Capture the cell that displays the provided text and extract its (x, y) central coordinate. 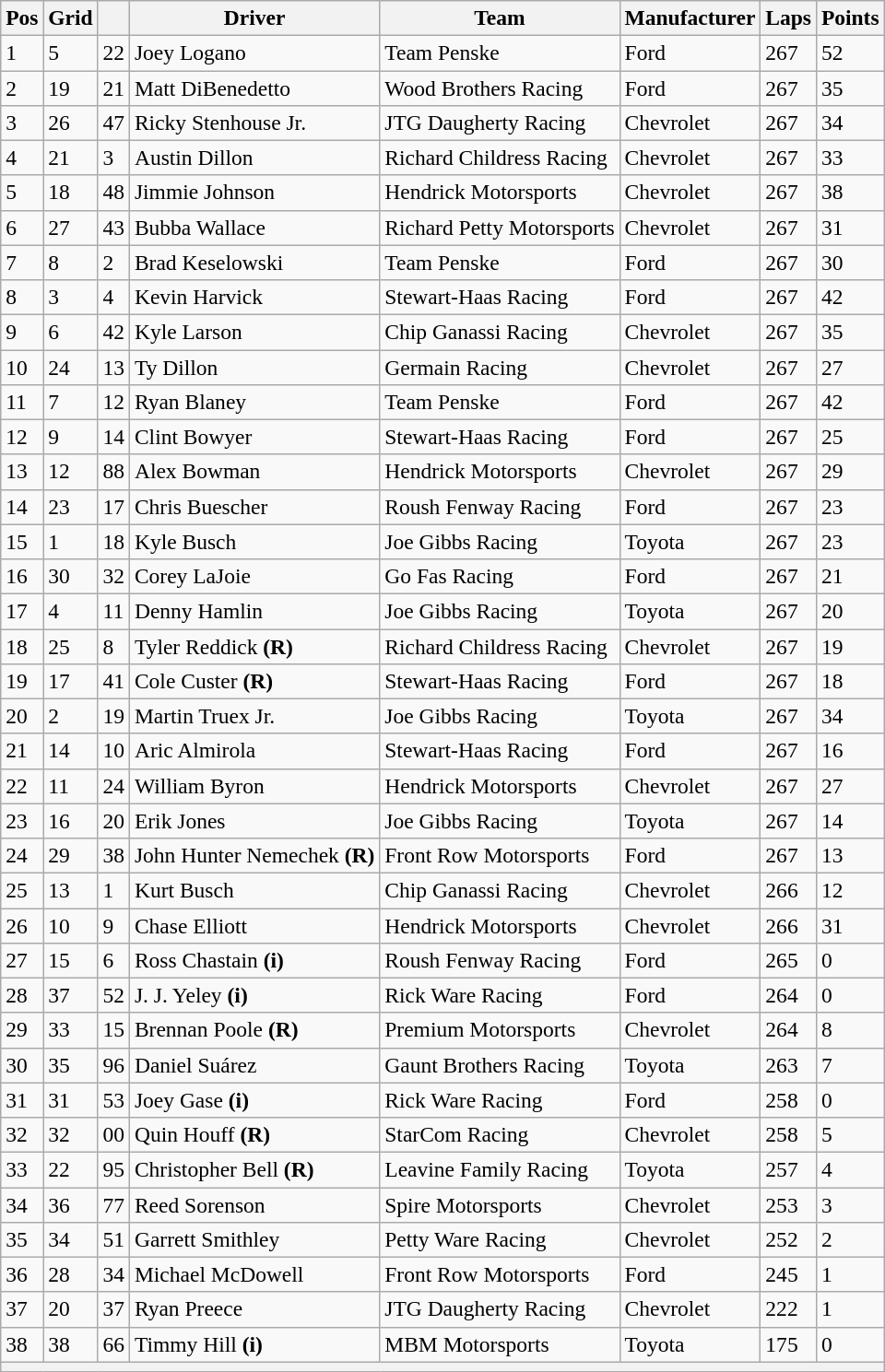
Quin Houff (R) (254, 1134)
Corey LaJoie (254, 576)
Petty Ware Racing (500, 1239)
Tyler Reddick (R) (254, 646)
Bubba Wallace (254, 228)
Michael McDowell (254, 1274)
175 (789, 1344)
Team (500, 18)
Aric Almirola (254, 751)
StarCom Racing (500, 1134)
51 (113, 1239)
Wood Brothers Racing (500, 88)
Premium Motorsports (500, 1030)
Alex Bowman (254, 472)
Christopher Bell (R) (254, 1169)
Ty Dillon (254, 367)
95 (113, 1169)
Joey Gase (i) (254, 1100)
Go Fas Racing (500, 576)
77 (113, 1204)
Garrett Smithley (254, 1239)
253 (789, 1204)
Spire Motorsports (500, 1204)
257 (789, 1169)
Kevin Harvick (254, 297)
Germain Racing (500, 367)
48 (113, 193)
Brennan Poole (R) (254, 1030)
Joey Logano (254, 53)
Ryan Blaney (254, 402)
Richard Petty Motorsports (500, 228)
252 (789, 1239)
00 (113, 1134)
Kurt Busch (254, 890)
Denny Hamlin (254, 611)
Manufacturer (690, 18)
66 (113, 1344)
Austin Dillon (254, 158)
Kyle Larson (254, 332)
Chase Elliott (254, 925)
Matt DiBenedetto (254, 88)
William Byron (254, 786)
John Hunter Nemechek (R) (254, 855)
Leavine Family Racing (500, 1169)
Daniel Suárez (254, 1065)
Ricky Stenhouse Jr. (254, 123)
Ross Chastain (i) (254, 960)
Laps (789, 18)
Cole Custer (R) (254, 681)
Kyle Busch (254, 542)
263 (789, 1065)
Martin Truex Jr. (254, 716)
Pos (22, 18)
MBM Motorsports (500, 1344)
J. J. Yeley (i) (254, 995)
265 (789, 960)
Driver (254, 18)
47 (113, 123)
245 (789, 1274)
Points (850, 18)
96 (113, 1065)
Erik Jones (254, 821)
41 (113, 681)
Reed Sorenson (254, 1204)
53 (113, 1100)
Timmy Hill (i) (254, 1344)
Gaunt Brothers Racing (500, 1065)
Ryan Preece (254, 1309)
Chris Buescher (254, 507)
88 (113, 472)
Brad Keselowski (254, 263)
Clint Bowyer (254, 437)
43 (113, 228)
222 (789, 1309)
Grid (70, 18)
Jimmie Johnson (254, 193)
